Provide the [x, y] coordinate of the cell's center where the given text is located.  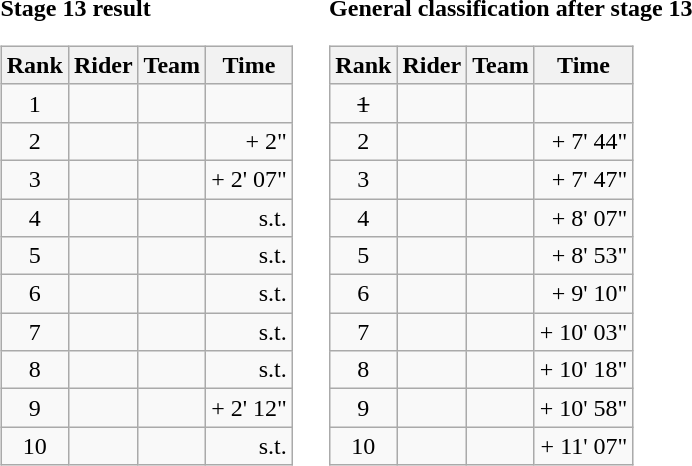
+ 10' 03" [584, 332]
+ 8' 53" [584, 256]
+ 10' 58" [584, 408]
+ 10' 18" [584, 370]
+ 2' 12" [250, 408]
+ 7' 44" [584, 141]
+ 11' 07" [584, 446]
+ 8' 07" [584, 217]
+ 9' 10" [584, 294]
+ 2" [250, 141]
+ 7' 47" [584, 179]
+ 2' 07" [250, 179]
